From the cell containing the given text, extract its center point as (X, Y) coordinate. 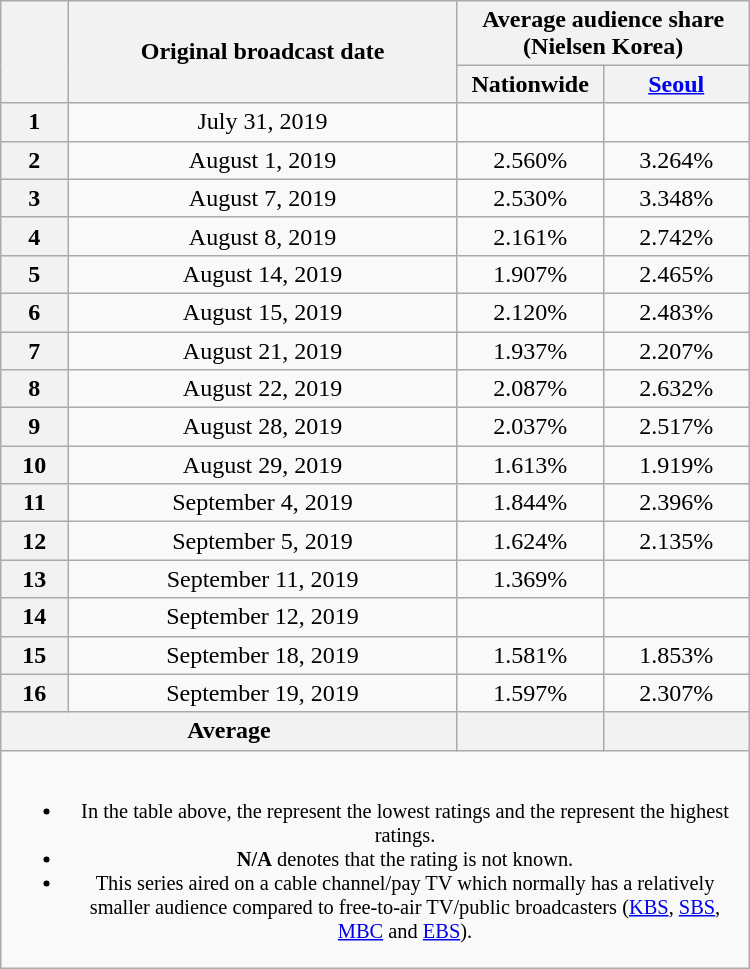
Nationwide (530, 84)
3.348% (676, 198)
1.581% (530, 655)
3 (34, 198)
2.087% (530, 389)
September 19, 2019 (262, 693)
August 29, 2019 (262, 465)
September 18, 2019 (262, 655)
7 (34, 351)
1 (34, 122)
August 14, 2019 (262, 274)
August 15, 2019 (262, 312)
September 5, 2019 (262, 541)
August 8, 2019 (262, 236)
5 (34, 274)
2.465% (676, 274)
2.517% (676, 427)
9 (34, 427)
4 (34, 236)
2.396% (676, 503)
1.369% (530, 579)
August 21, 2019 (262, 351)
2.483% (676, 312)
2.560% (530, 160)
2 (34, 160)
16 (34, 693)
September 12, 2019 (262, 617)
1.613% (530, 465)
14 (34, 617)
1.853% (676, 655)
September 4, 2019 (262, 503)
2.120% (530, 312)
2.742% (676, 236)
1.919% (676, 465)
8 (34, 389)
Seoul (676, 84)
Average audience share(Nielsen Korea) (603, 32)
August 1, 2019 (262, 160)
Original broadcast date (262, 52)
September 11, 2019 (262, 579)
Average (229, 731)
1.844% (530, 503)
2.307% (676, 693)
6 (34, 312)
3.264% (676, 160)
2.135% (676, 541)
15 (34, 655)
13 (34, 579)
August 22, 2019 (262, 389)
12 (34, 541)
1.624% (530, 541)
10 (34, 465)
1.937% (530, 351)
August 28, 2019 (262, 427)
2.207% (676, 351)
July 31, 2019 (262, 122)
2.161% (530, 236)
2.632% (676, 389)
August 7, 2019 (262, 198)
1.597% (530, 693)
11 (34, 503)
2.037% (530, 427)
1.907% (530, 274)
2.530% (530, 198)
